Return (X, Y) of the center of cell containing provided text 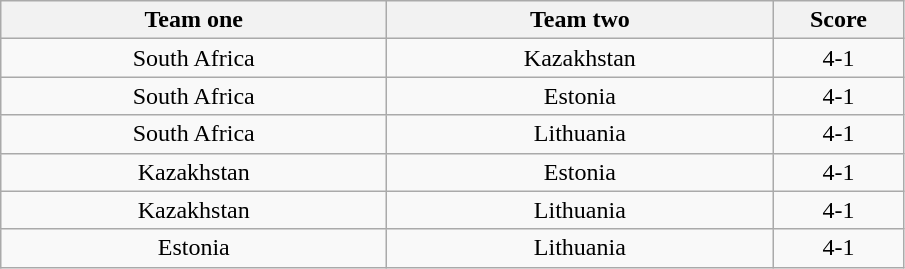
Score (838, 20)
Team two (580, 20)
Team one (194, 20)
